Provide the (x, y) coordinate of the cell's center where the given text is located.  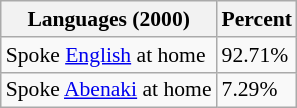
Spoke English at home (109, 55)
Percent (257, 19)
Languages (2000) (109, 19)
Spoke Abenaki at home (109, 90)
92.71% (257, 55)
7.29% (257, 90)
